Identify which cell holds the provided text, then report its (x, y) central coordinate. 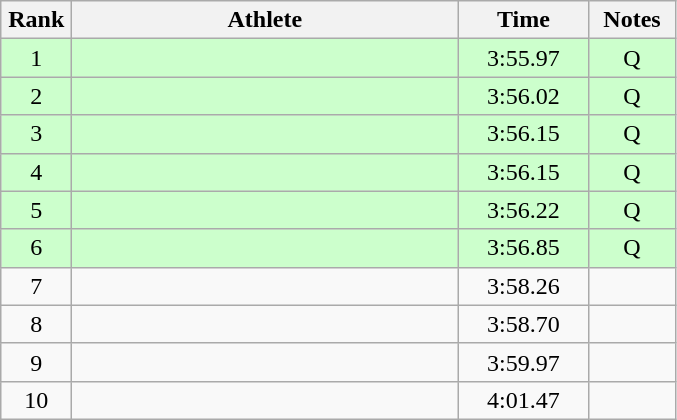
3:55.97 (524, 58)
3:58.70 (524, 324)
Notes (632, 20)
6 (36, 248)
7 (36, 286)
3:59.97 (524, 362)
1 (36, 58)
5 (36, 210)
4 (36, 172)
4:01.47 (524, 400)
Time (524, 20)
8 (36, 324)
9 (36, 362)
3 (36, 134)
2 (36, 96)
3:56.22 (524, 210)
3:56.02 (524, 96)
Rank (36, 20)
Athlete (265, 20)
10 (36, 400)
3:56.85 (524, 248)
3:58.26 (524, 286)
